Identify which cell holds the provided text, then report its [X, Y] central coordinate. 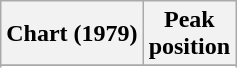
Chart (1979) [72, 34]
Peakposition [189, 34]
